Identify which cell holds the provided text, then report its [x, y] central coordinate. 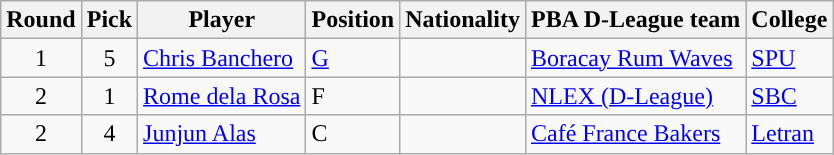
Pick [109, 20]
Position [353, 20]
5 [109, 58]
Junjun Alas [222, 134]
Chris Banchero [222, 58]
F [353, 96]
Café France Bakers [635, 134]
College [790, 20]
Nationality [463, 20]
Round [41, 20]
Letran [790, 134]
SPU [790, 58]
NLEX (D-League) [635, 96]
Boracay Rum Waves [635, 58]
4 [109, 134]
C [353, 134]
G [353, 58]
PBA D-League team [635, 20]
Rome dela Rosa [222, 96]
Player [222, 20]
SBC [790, 96]
